Extract the (x, y) coordinate from the center of the cell holding the provided text.  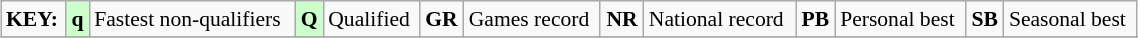
q (78, 19)
Games record (532, 19)
Personal best (900, 19)
SB (985, 19)
PB (816, 19)
Q (309, 19)
Fastest non-qualifiers (192, 19)
Qualified (371, 19)
NR (622, 19)
KEY: (34, 19)
Seasonal best (1070, 19)
GR (442, 19)
National record (720, 19)
